Detect which cell encompasses the target text, then output its [X, Y] center coordinate. 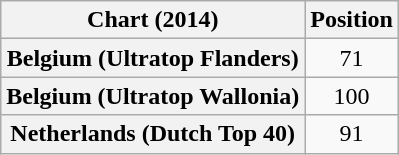
71 [352, 58]
100 [352, 96]
Belgium (Ultratop Flanders) [153, 58]
Netherlands (Dutch Top 40) [153, 134]
Position [352, 20]
91 [352, 134]
Belgium (Ultratop Wallonia) [153, 96]
Chart (2014) [153, 20]
